Provide the (X, Y) coordinate of the cell's center where the given text is located.  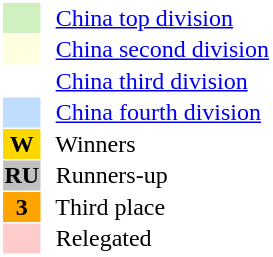
Third place (156, 207)
Relegated (156, 239)
China third division (156, 81)
W (22, 144)
China top division (156, 18)
Winners (156, 144)
3 (22, 207)
China fourth division (156, 113)
Runners-up (156, 175)
China second division (156, 49)
RU (22, 175)
